Scan for the cell matching the given text and deliver its (x, y) coordinate at center. 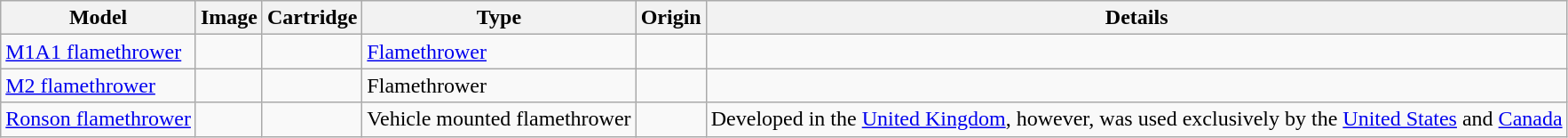
Details (1136, 18)
Vehicle mounted flamethrower (499, 119)
Model (99, 18)
Type (499, 18)
Origin (671, 18)
Developed in the United Kingdom, however, was used exclusively by the United States and Canada (1136, 119)
M1A1 flamethrower (99, 52)
Cartridge (312, 18)
Image (229, 18)
Ronson flamethrower (99, 119)
M2 flamethrower (99, 85)
